Pinpoint the cell where the given text exists, returning its [X, Y] midpoint coordinate. 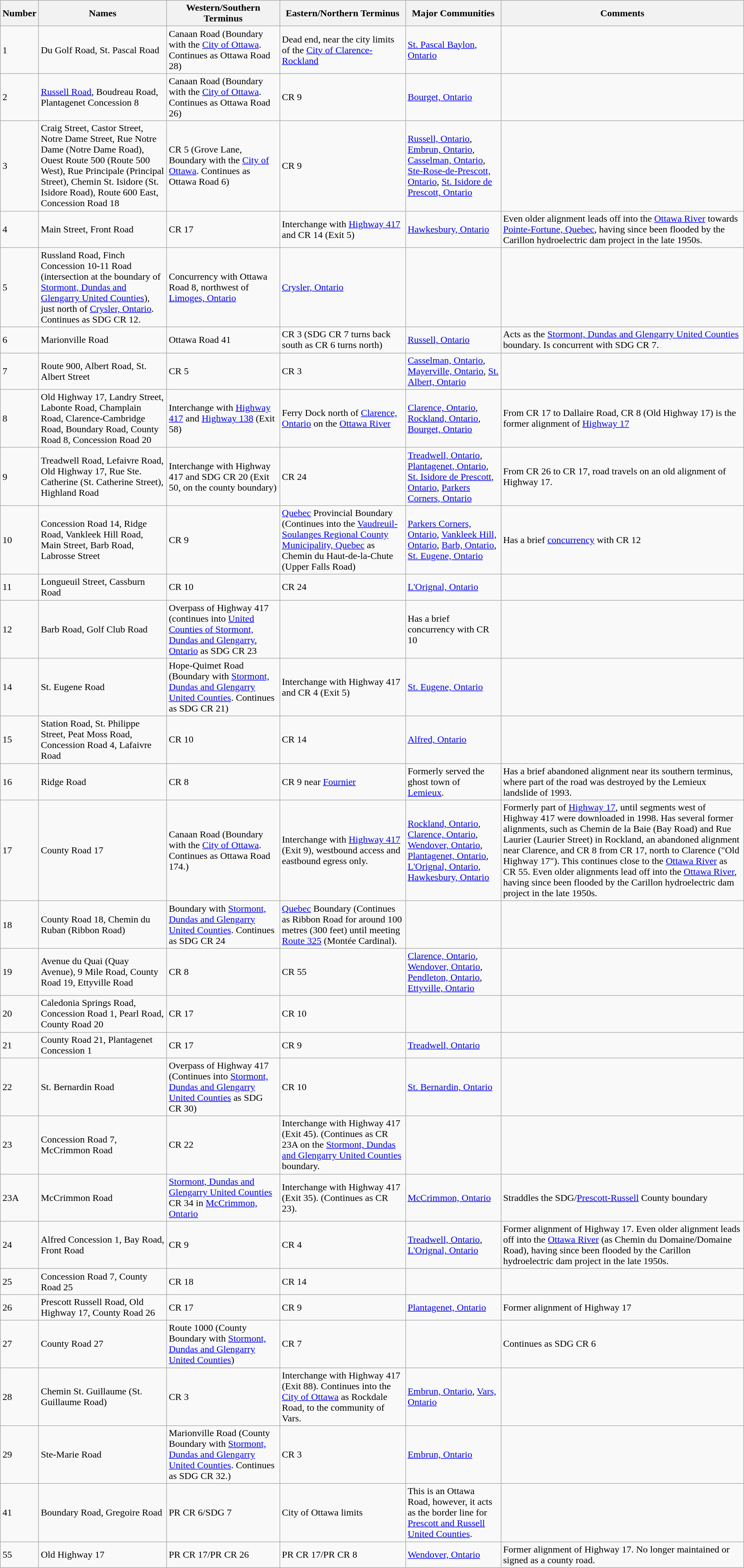
Names [103, 14]
Boundary Road, Gregoire Road [103, 1513]
St. Bernardin Road [103, 1087]
Comments [622, 14]
Ferry Dock north of Clarence, Ontario on the Ottawa River [343, 418]
Former alignment of Highway 17. No longer maintained or signed as a county road. [622, 1555]
Formerly served the ghost town of Lemieux. [453, 782]
Prescott Russell Road, Old Highway 17, County Road 26 [103, 1307]
Treadwell, Ontario, Plantagenet, Ontario, St. Isidore de Prescott, Ontario, Parkers Corners, Ontario [453, 476]
Former alignment of Highway 17 [622, 1307]
McCrimmon, Ontario [453, 1197]
Ridge Road [103, 782]
Straddles the SDG/Prescott-Russell County boundary [622, 1197]
Caledonia Springs Road, Concession Road 1, Pearl Road, County Road 20 [103, 1014]
County Road 21, Plantagenet Concession 1 [103, 1045]
Old Highway 17 [103, 1555]
Concession Road 7, County Road 25 [103, 1282]
19 [19, 972]
CR 22 [223, 1145]
Hope-Quimet Road (Boundary with Stormont, Dundas and Glengarry United Counties. Continues as SDG CR 21) [223, 687]
23A [19, 1197]
Concession Road 7, McCrimmon Road [103, 1145]
Western/Southern Terminus [223, 14]
Interchange with Highway 417 (Exit 35). (Continues as CR 23). [343, 1197]
6 [19, 340]
Embrun, Ontario [453, 1455]
9 [19, 476]
From CR 17 to Dallaire Road, CR 8 (Old Highway 17) is the former alignment of Highway 17 [622, 418]
23 [19, 1145]
Boundary with Stormont, Dundas and Glengarry United Counties. Continues as SDG CR 24 [223, 925]
PR CR 6/SDG 7 [223, 1513]
25 [19, 1282]
PR CR 17/PR CR 8 [343, 1555]
CR 9 near Fournier [343, 782]
Station Road, St. Philippe Street, Peat Moss Road, Concession Road 4, Lafaivre Road [103, 740]
Crysler, Ontario [343, 287]
8 [19, 418]
CR 18 [223, 1282]
St. Eugene, Ontario [453, 687]
2 [19, 97]
Has a brief concurrency with CR 10 [453, 629]
Quebec Boundary (Continues as Ribbon Road for around 100 metres (300 feet) until meeting Route 325 (Montée Cardinal). [343, 925]
Route 900, Albert Road, St. Albert Street [103, 371]
Number [19, 14]
Stormont, Dundas and Glengarry United Counties CR 34 in McCrimmon, Ontario [223, 1197]
Interchange with Highway 417 (Exit 9), westbound access and eastbound egress only. [343, 851]
14 [19, 687]
Casselman, Ontario, Mayerville, Ontario, St. Albert, Ontario [453, 371]
4 [19, 229]
Interchange with Highway 417 (Exit 88). Continues into the City of Ottawa as Rockdale Road, to the community of Vars. [343, 1396]
16 [19, 782]
7 [19, 371]
3 [19, 166]
Treadwell, Ontario, L'Orignal, Ontario [453, 1245]
Route 1000 (County Boundary with Stormont, Dundas and Glengarry United Counties) [223, 1344]
Ste-Marie Road [103, 1455]
24 [19, 1245]
Marionville Road (County Boundary with Stormont, Dundas and Glengarry United Counties. Continues as SDG CR 32.) [223, 1455]
CR 4 [343, 1245]
City of Ottawa limits [343, 1513]
This is an Ottawa Road, however, it acts as the border line for Prescott and Russell United Counties. [453, 1513]
Treadwell Road, Lefaivre Road, Old Highway 17, Rue Ste. Catherine (St. Catherine Street), Highland Road [103, 476]
1 [19, 50]
Plantagenet, Ontario [453, 1307]
Interchange with Highway 417 and SDG CR 20 (Exit 50, on the county boundary) [223, 476]
Wendover, Ontario [453, 1555]
22 [19, 1087]
Hawkesbury, Ontario [453, 229]
Russell Road, Boudreau Road, Plantagenet Concession 8 [103, 97]
12 [19, 629]
5 [19, 287]
Rockland, Ontario, Clarence, Ontario, Wendover, Ontario, Plantagenet, Ontario, L'Orignal, Ontario, Hawkesbury, Ontario [453, 851]
CR 7 [343, 1344]
28 [19, 1396]
McCrimmon Road [103, 1197]
L'Orignal, Ontario [453, 587]
29 [19, 1455]
Bourget, Ontario [453, 97]
17 [19, 851]
Interchange with Highway 417 (Exit 45). (Continues as CR 23A on the Stormont, Dundas and Glengarry United Counties boundary. [343, 1145]
Marionville Road [103, 340]
Main Street, Front Road [103, 229]
Continues as SDG CR 6 [622, 1344]
Interchange with Highway 417 and Highway 138 (Exit 58) [223, 418]
10 [19, 539]
Acts as the Stormont, Dundas and Glengarry United Counties boundary. Is concurrent with SDG CR 7. [622, 340]
Dead end, near the city limits of the City of Clarence-Rockland [343, 50]
St. Bernardin, Ontario [453, 1087]
County Road 18, Chemin du Ruban (Ribbon Road) [103, 925]
Longueuil Street, Cassburn Road [103, 587]
Embrun, Ontario, Vars, Ontario [453, 1396]
Ottawa Road 41 [223, 340]
Alfred, Ontario [453, 740]
County Road 17 [103, 851]
41 [19, 1513]
CR 5 [223, 371]
Canaan Road (Boundary with the City of Ottawa. Continues as Ottawa Road 28) [223, 50]
Parkers Corners, Ontario, Vankleek Hill, Ontario, Barb, Ontario, St. Eugene, Ontario [453, 539]
St. Eugene Road [103, 687]
PR CR 17/PR CR 26 [223, 1555]
Russell, Ontario, Embrun, Ontario, Casselman, Ontario, Ste-Rose-de-Prescott, Ontario, St. Isidore de Prescott, Ontario [453, 166]
From CR 26 to CR 17, road travels on an old alignment of Highway 17. [622, 476]
CR 5 (Grove Lane, Boundary with the City of Ottawa. Continues as Ottawa Road 6) [223, 166]
15 [19, 740]
Major Communities [453, 14]
Canaan Road (Boundary with the City of Ottawa. Continues as Ottawa Road 174.) [223, 851]
Canaan Road (Boundary with the City of Ottawa. Continues as Ottawa Road 26) [223, 97]
Overpass of Highway 417 (continues into United Counties of Stormont, Dundas and Glengarry, Ontario as SDG CR 23 [223, 629]
27 [19, 1344]
Has a brief abandoned alignment near its southern terminus, where part of the road was destroyed by the Lemieux landslide of 1993. [622, 782]
Chemin St. Guillaume (St. Guillaume Road) [103, 1396]
CR 3 (SDG CR 7 turns back south as CR 6 turns north) [343, 340]
Treadwell, Ontario [453, 1045]
Du Golf Road, St. Pascal Road [103, 50]
11 [19, 587]
21 [19, 1045]
Barb Road, Golf Club Road [103, 629]
Overpass of Highway 417 (Continues into Stormont, Dundas and Glengarry United Counties as SDG CR 30) [223, 1087]
Clarence, Ontario, Wendover, Ontario, Pendleton, Ontario, Ettyville, Ontario [453, 972]
Has a brief concurrency with CR 12 [622, 539]
55 [19, 1555]
CR 55 [343, 972]
Clarence, Ontario, Rockland, Ontario, Bourget, Ontario [453, 418]
Concession Road 14, Ridge Road, Vankleek Hill Road, Main Street, Barb Road, Labrosse Street [103, 539]
Alfred Concession 1, Bay Road, Front Road [103, 1245]
Avenue du Quai (Quay Avenue), 9 Mile Road, County Road 19, Ettyville Road [103, 972]
Russell, Ontario [453, 340]
20 [19, 1014]
County Road 27 [103, 1344]
Old Highway 17, Landry Street, Labonte Road, Champlain Road, Clarence-Cambridge Road, Boundary Road, County Road 8, Concession Road 20 [103, 418]
Interchange with Highway 417 and CR 4 (Exit 5) [343, 687]
Concurrency with Ottawa Road 8, northwest of Limoges, Ontario [223, 287]
Interchange with Highway 417 and CR 14 (Exit 5) [343, 229]
26 [19, 1307]
St. Pascal Baylon, Ontario [453, 50]
Eastern/Northern Terminus [343, 14]
18 [19, 925]
